Search for the cell housing the specified text and yield its [x, y] center coordinate. 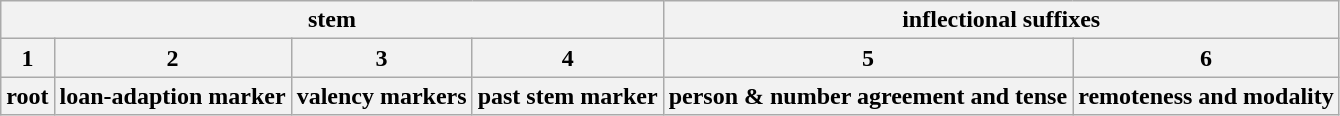
1 [28, 58]
loan-adaption marker [172, 96]
past stem marker [568, 96]
6 [1206, 58]
root [28, 96]
person & number agreement and tense [868, 96]
valency markers [382, 96]
2 [172, 58]
stem [332, 20]
4 [568, 58]
remoteness and modality [1206, 96]
inflectional suffixes [1001, 20]
5 [868, 58]
3 [382, 58]
